Capture the cell that displays the provided text and extract its [X, Y] central coordinate. 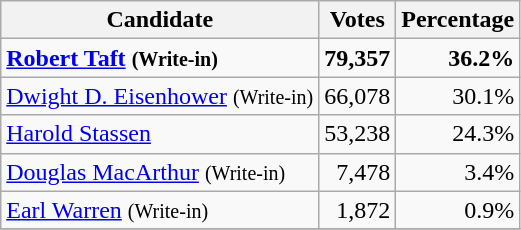
53,238 [358, 134]
Votes [358, 20]
79,357 [358, 58]
Percentage [458, 20]
Harold Stassen [160, 134]
Candidate [160, 20]
24.3% [458, 134]
Dwight D. Eisenhower (Write-in) [160, 96]
36.2% [458, 58]
Douglas MacArthur (Write-in) [160, 172]
1,872 [358, 210]
3.4% [458, 172]
Robert Taft (Write-in) [160, 58]
66,078 [358, 96]
30.1% [458, 96]
0.9% [458, 210]
Earl Warren (Write-in) [160, 210]
7,478 [358, 172]
